Capture the cell that displays the provided text and extract its [x, y] central coordinate. 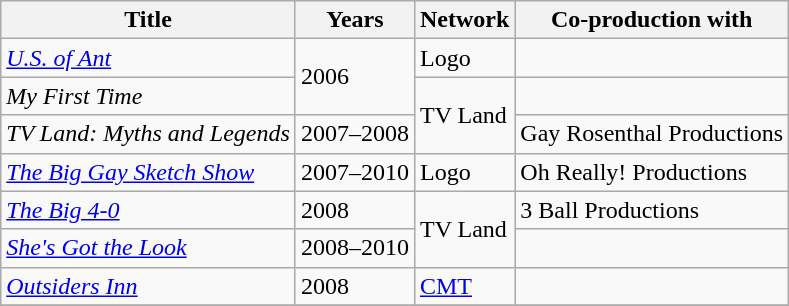
Years [354, 20]
Gay Rosenthal Productions [652, 134]
U.S. of Ant [148, 58]
Network [464, 20]
Co-production with [652, 20]
Oh Really! Productions [652, 172]
CMT [464, 286]
The Big Gay Sketch Show [148, 172]
2007–2008 [354, 134]
The Big 4-0 [148, 210]
2006 [354, 77]
She's Got the Look [148, 248]
2008–2010 [354, 248]
My First Time [148, 96]
Title [148, 20]
2007–2010 [354, 172]
3 Ball Productions [652, 210]
Outsiders Inn [148, 286]
TV Land: Myths and Legends [148, 134]
